Search for the cell housing the specified text and yield its (X, Y) center coordinate. 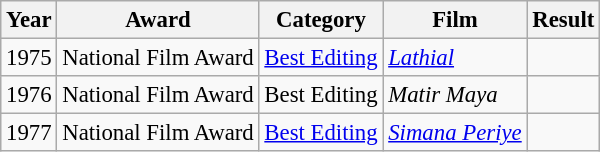
1975 (29, 58)
1977 (29, 133)
1976 (29, 95)
Year (29, 20)
Lathial (455, 58)
Film (455, 20)
Category (321, 20)
Result (564, 20)
Matir Maya (455, 95)
Simana Periye (455, 133)
Award (158, 20)
